Find where the given text appears and provide that cell's center as (X, Y) coordinate. 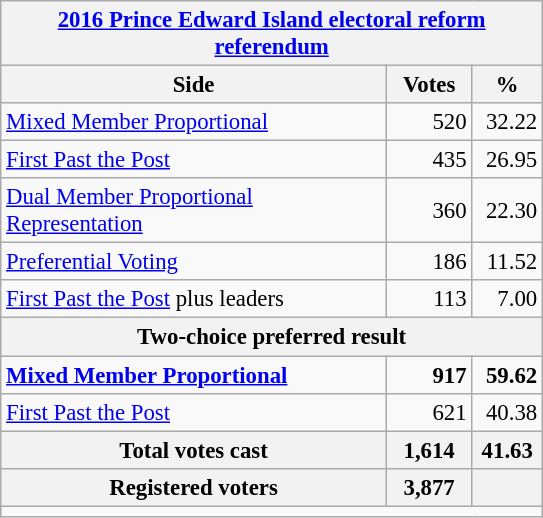
3,877 (429, 487)
Side (194, 85)
435 (429, 160)
113 (429, 299)
32.22 (508, 122)
520 (429, 122)
59.62 (508, 375)
Dual Member Proportional Representation (194, 210)
Preferential Voting (194, 262)
41.63 (508, 450)
Votes (429, 85)
917 (429, 375)
11.52 (508, 262)
360 (429, 210)
First Past the Post plus leaders (194, 299)
186 (429, 262)
621 (429, 412)
Registered voters (194, 487)
22.30 (508, 210)
40.38 (508, 412)
26.95 (508, 160)
Total votes cast (194, 450)
7.00 (508, 299)
2016 Prince Edward Island electoral reform referendum (272, 34)
1,614 (429, 450)
% (508, 85)
Two-choice preferred result (272, 337)
